Extract the [x, y] coordinate from the center of the cell holding the provided text.  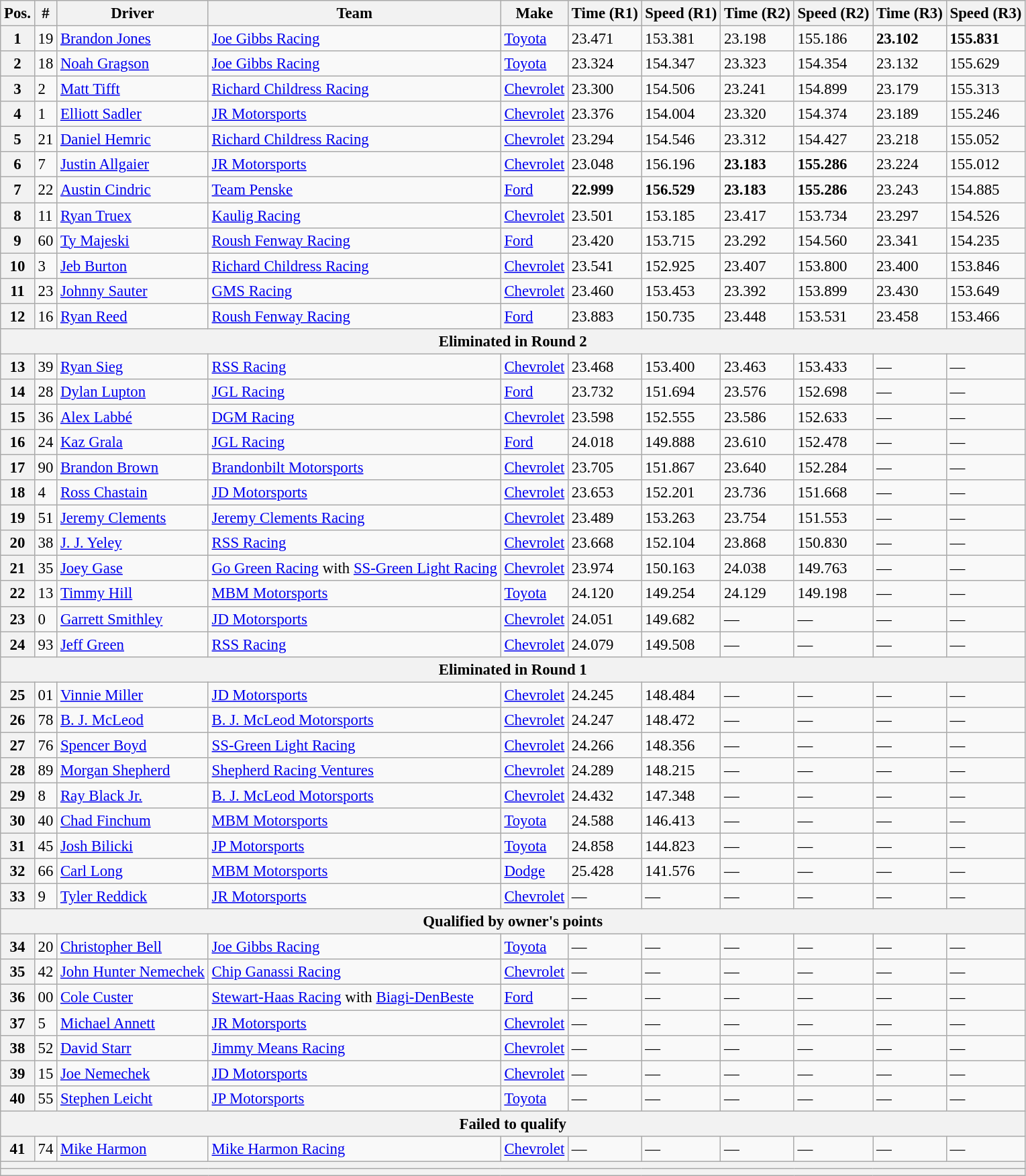
23.458 [910, 316]
23.541 [605, 266]
24.432 [605, 795]
150.735 [681, 316]
23.179 [910, 89]
153.899 [833, 291]
153.263 [681, 518]
Jeb Burton [133, 266]
149.682 [681, 619]
Kaulig Racing [354, 215]
Driver [133, 13]
60 [46, 240]
Jeff Green [133, 644]
Justin Allgaier [133, 164]
149.198 [833, 594]
154.546 [681, 140]
144.823 [681, 846]
27 [17, 745]
26 [17, 720]
154.374 [833, 114]
Failed to qualify [513, 1124]
Garrett Smithley [133, 619]
Time (R3) [910, 13]
Cole Custer [133, 997]
30 [17, 821]
23.300 [605, 89]
66 [46, 871]
155.186 [833, 39]
Brandon Brown [133, 468]
23.883 [605, 316]
51 [46, 518]
23.640 [758, 468]
153.453 [681, 291]
GMS Racing [354, 291]
23.868 [758, 543]
33 [17, 897]
00 [46, 997]
23.198 [758, 39]
156.529 [681, 190]
153.649 [986, 291]
David Starr [133, 1048]
Qualified by owner's points [513, 922]
Speed (R2) [833, 13]
152.478 [833, 442]
Shepherd Racing Ventures [354, 771]
41 [17, 1149]
Christopher Bell [133, 947]
89 [46, 771]
24.858 [605, 846]
154.004 [681, 114]
Eliminated in Round 1 [513, 669]
Austin Cindric [133, 190]
6 [17, 164]
153.846 [986, 266]
153.531 [833, 316]
146.413 [681, 821]
24.289 [605, 771]
74 [46, 1149]
Eliminated in Round 2 [513, 342]
Jeremy Clements Racing [354, 518]
45 [46, 846]
23.705 [605, 468]
152.201 [681, 493]
23.400 [910, 266]
151.668 [833, 493]
Michael Annett [133, 1023]
Morgan Shepherd [133, 771]
14 [17, 392]
Time (R2) [758, 13]
23.448 [758, 316]
149.254 [681, 594]
147.348 [681, 795]
24.588 [605, 821]
151.694 [681, 392]
148.215 [681, 771]
23.736 [758, 493]
155.012 [986, 164]
154.235 [986, 240]
Daniel Hemric [133, 140]
Chad Finchum [133, 821]
Speed (R3) [986, 13]
Mike Harmon [133, 1149]
153.466 [986, 316]
B. J. McLeod [133, 720]
154.560 [833, 240]
23.576 [758, 392]
148.356 [681, 745]
Chip Ganassi Racing [354, 973]
24.038 [758, 569]
23.218 [910, 140]
55 [46, 1098]
23.292 [758, 240]
Carl Long [133, 871]
Ryan Sieg [133, 366]
23.598 [605, 417]
23.320 [758, 114]
152.925 [681, 266]
42 [46, 973]
154.347 [681, 64]
23.392 [758, 291]
01 [46, 695]
154.899 [833, 89]
23.241 [758, 89]
Brandonbilt Motorsports [354, 468]
155.246 [986, 114]
24.245 [605, 695]
Ryan Reed [133, 316]
23.312 [758, 140]
17 [17, 468]
23.420 [605, 240]
22.999 [605, 190]
152.555 [681, 417]
Jimmy Means Racing [354, 1048]
Joe Nemechek [133, 1073]
155.052 [986, 140]
23.189 [910, 114]
25.428 [605, 871]
154.427 [833, 140]
24.051 [605, 619]
Go Green Racing with SS-Green Light Racing [354, 569]
34 [17, 947]
23.048 [605, 164]
J. J. Yeley [133, 543]
DGM Racing [354, 417]
153.800 [833, 266]
23.460 [605, 291]
23.407 [758, 266]
90 [46, 468]
155.831 [986, 39]
23.324 [605, 64]
24.266 [605, 745]
Timmy Hill [133, 594]
76 [46, 745]
# [46, 13]
52 [46, 1048]
Stephen Leicht [133, 1098]
23.586 [758, 417]
Ross Chastain [133, 493]
Josh Bilicki [133, 846]
156.196 [681, 164]
29 [17, 795]
141.576 [681, 871]
Team Penske [354, 190]
23.430 [910, 291]
154.506 [681, 89]
23.974 [605, 569]
23.341 [910, 240]
23.463 [758, 366]
153.715 [681, 240]
Brandon Jones [133, 39]
Alex Labbé [133, 417]
23.489 [605, 518]
23.653 [605, 493]
152.104 [681, 543]
23.323 [758, 64]
153.400 [681, 366]
153.433 [833, 366]
Mike Harmon Racing [354, 1149]
24.129 [758, 594]
149.888 [681, 442]
24.247 [605, 720]
Kaz Grala [133, 442]
Ryan Truex [133, 215]
Matt Tifft [133, 89]
10 [17, 266]
23.610 [758, 442]
24.079 [605, 644]
0 [46, 619]
Ty Majeski [133, 240]
23.668 [605, 543]
155.629 [986, 64]
12 [17, 316]
24.120 [605, 594]
Dodge [534, 871]
78 [46, 720]
SS-Green Light Racing [354, 745]
152.698 [833, 392]
23.754 [758, 518]
23.132 [910, 64]
31 [17, 846]
154.885 [986, 190]
Spencer Boyd [133, 745]
23.732 [605, 392]
148.484 [681, 695]
Make [534, 13]
32 [17, 871]
23.376 [605, 114]
23.468 [605, 366]
93 [46, 644]
155.313 [986, 89]
Vinnie Miller [133, 695]
24.018 [605, 442]
153.381 [681, 39]
23.297 [910, 215]
Time (R1) [605, 13]
151.867 [681, 468]
Team [354, 13]
23.294 [605, 140]
23.417 [758, 215]
151.553 [833, 518]
Noah Gragson [133, 64]
152.633 [833, 417]
Pos. [17, 13]
Dylan Lupton [133, 392]
149.763 [833, 569]
Elliott Sadler [133, 114]
Ray Black Jr. [133, 795]
150.830 [833, 543]
154.354 [833, 64]
John Hunter Nemechek [133, 973]
23.471 [605, 39]
23.224 [910, 164]
23.243 [910, 190]
Joey Gase [133, 569]
37 [17, 1023]
23.501 [605, 215]
152.284 [833, 468]
Stewart-Haas Racing with Biagi-DenBeste [354, 997]
Jeremy Clements [133, 518]
25 [17, 695]
149.508 [681, 644]
153.734 [833, 215]
153.185 [681, 215]
Speed (R1) [681, 13]
23.102 [910, 39]
154.526 [986, 215]
150.163 [681, 569]
148.472 [681, 720]
Johnny Sauter [133, 291]
Tyler Reddick [133, 897]
